Locate the cell with the specified text and output its [X, Y] center coordinate. 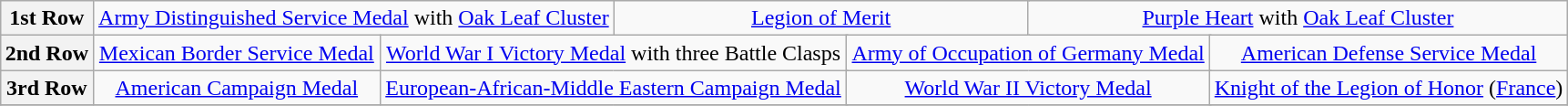
Army of Occupation of Germany Medal [1028, 53]
Army Distinguished Service Medal with Oak Leaf Cluster [354, 18]
Legion of Merit [821, 18]
American Campaign Medal [237, 88]
World War I Victory Medal with three Battle Clasps [614, 53]
2nd Row [46, 53]
1st Row [46, 18]
World War II Victory Medal [1028, 88]
European-African-Middle Eastern Campaign Medal [614, 88]
Knight of the Legion of Honor (France) [1389, 88]
Purple Heart with Oak Leaf Cluster [1298, 18]
American Defense Service Medal [1389, 53]
3rd Row [46, 88]
Mexican Border Service Medal [237, 53]
